Return (x, y) of the center of cell containing provided text 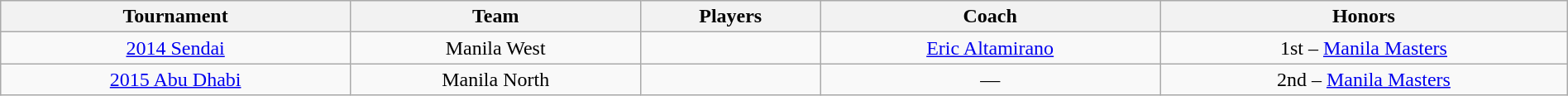
1st – Manila Masters (1365, 48)
Players (731, 17)
Honors (1365, 17)
Manila North (496, 79)
Eric Altamirano (991, 48)
Manila West (496, 48)
Coach (991, 17)
Team (496, 17)
2014 Sendai (175, 48)
Tournament (175, 17)
2015 Abu Dhabi (175, 79)
2nd – Manila Masters (1365, 79)
— (991, 79)
